Identify which cell holds the provided text, then report its [X, Y] central coordinate. 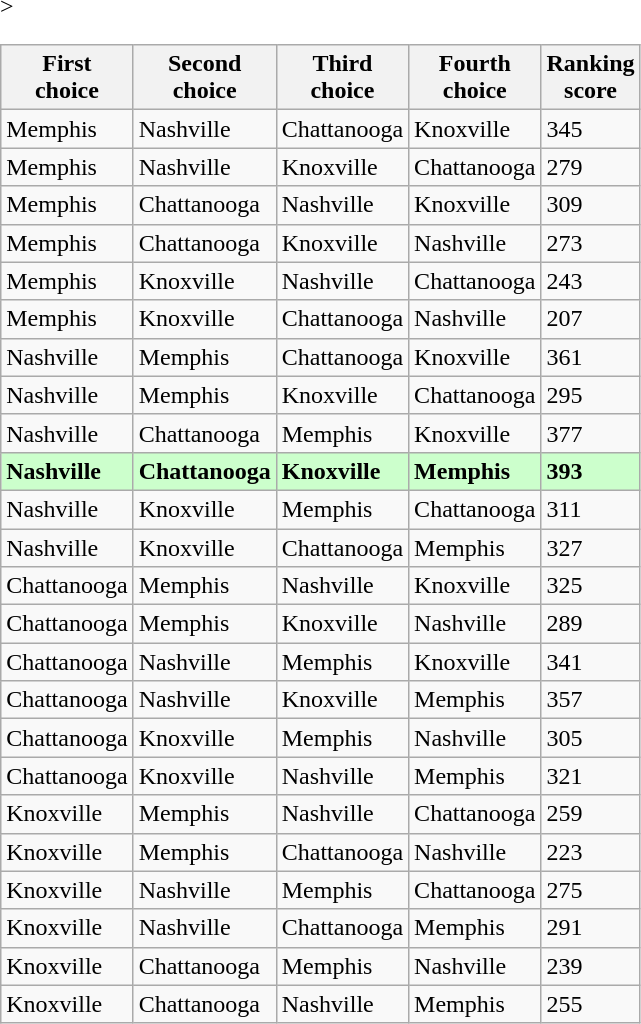
327 [590, 547]
321 [590, 776]
255 [590, 1004]
207 [590, 319]
311 [590, 509]
289 [590, 624]
Secondchoice [204, 78]
259 [590, 814]
279 [590, 167]
Rankingscore [590, 78]
Firstchoice [67, 78]
273 [590, 243]
357 [590, 700]
309 [590, 205]
325 [590, 586]
239 [590, 966]
243 [590, 281]
295 [590, 395]
275 [590, 890]
377 [590, 433]
341 [590, 662]
Fourthchoice [475, 78]
Thirdchoice [342, 78]
345 [590, 129]
361 [590, 357]
291 [590, 928]
223 [590, 852]
305 [590, 738]
393 [590, 471]
